Determine the (x, y) coordinate at the center of the cell enclosing the given text.  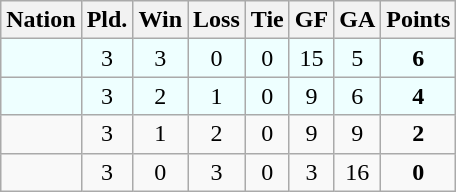
15 (311, 58)
4 (418, 96)
GA (358, 20)
16 (358, 172)
Tie (267, 20)
GF (311, 20)
Points (418, 20)
5 (358, 58)
Win (160, 20)
Pld. (107, 20)
Loss (217, 20)
Nation (41, 20)
